Find where the given text appears and provide that cell's center as (X, Y) coordinate. 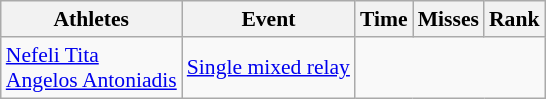
Athletes (92, 19)
Rank (514, 19)
Single mixed relay (268, 68)
Misses (448, 19)
Event (268, 19)
Time (384, 19)
Nefeli TitaAngelos Antoniadis (92, 68)
